Capture the cell that displays the provided text and extract its (X, Y) central coordinate. 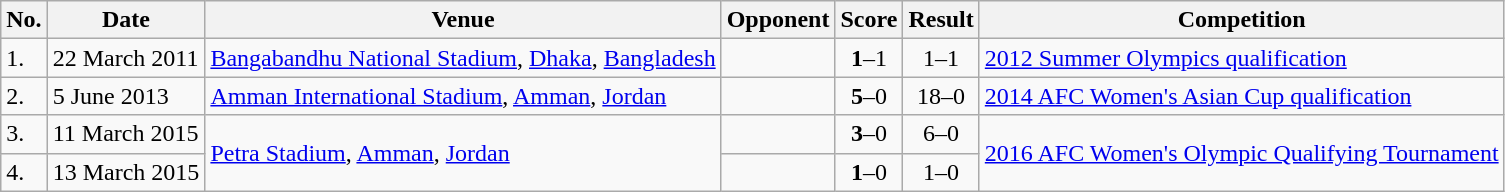
22 March 2011 (126, 58)
Result (941, 20)
Bangabandhu National Stadium, Dhaka, Bangladesh (463, 58)
2014 AFC Women's Asian Cup qualification (1242, 96)
3–0 (869, 134)
4. (24, 172)
Opponent (778, 20)
Date (126, 20)
6–0 (941, 134)
Competition (1242, 20)
1. (24, 58)
2012 Summer Olympics qualification (1242, 58)
Petra Stadium, Amman, Jordan (463, 153)
Amman International Stadium, Amman, Jordan (463, 96)
Venue (463, 20)
Score (869, 20)
18–0 (941, 96)
13 March 2015 (126, 172)
11 March 2015 (126, 134)
2016 AFC Women's Olympic Qualifying Tournament (1242, 153)
5 June 2013 (126, 96)
No. (24, 20)
2. (24, 96)
3. (24, 134)
5–0 (869, 96)
